Return [X, Y] of the center of cell containing provided text 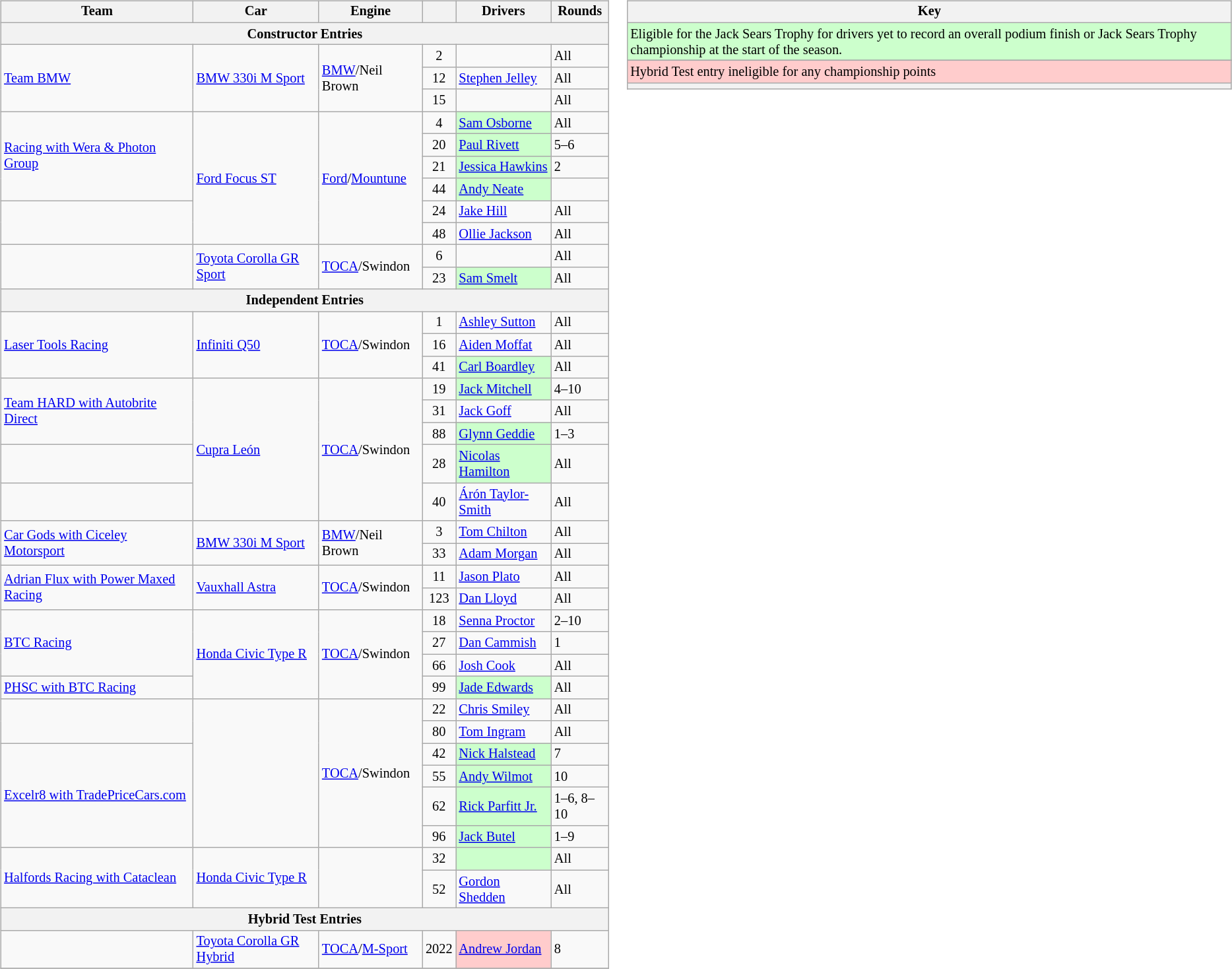
Jack Butel [503, 837]
1–9 [579, 837]
Árón Taylor-Smith [503, 502]
20 [439, 145]
31 [439, 411]
TOCA/M-Sport [371, 949]
Nick Halstead [503, 754]
Sam Osborne [503, 123]
Chris Smiley [503, 710]
Tom Chilton [503, 532]
Andy Neate [503, 189]
12 [439, 79]
18 [439, 621]
28 [439, 464]
3 [439, 532]
Paul Rivett [503, 145]
Jade Edwards [503, 688]
4 [439, 123]
5–6 [579, 145]
PHSC with BTC Racing [96, 688]
Gordon Shedden [503, 889]
BTC Racing [96, 643]
Toyota Corolla GR Hybrid [256, 949]
Car [256, 12]
Nicolas Hamilton [503, 464]
40 [439, 502]
Cupra León [256, 450]
123 [439, 599]
88 [439, 434]
Key [929, 12]
Racing with Wera & Photon Group [96, 156]
24 [439, 212]
Toyota Corolla GR Sport [256, 267]
15 [439, 100]
Dan Lloyd [503, 599]
99 [439, 688]
Andrew Jordan [503, 949]
Senna Proctor [503, 621]
Halfords Racing with Cataclean [96, 878]
Vauxhall Astra [256, 587]
Rounds [579, 12]
Laser Tools Racing [96, 345]
16 [439, 345]
Rick Parfitt Jr. [503, 807]
55 [439, 776]
Ollie Jackson [503, 234]
32 [439, 859]
Stephen Jelley [503, 79]
Excelr8 with TradePriceCars.com [96, 796]
Ashley Sutton [503, 323]
2022 [439, 949]
Drivers [503, 12]
Team HARD with Autobrite Direct [96, 412]
Glynn Geddie [503, 434]
11 [439, 576]
48 [439, 234]
Team BMW [96, 78]
23 [439, 279]
Aiden Moffat [503, 345]
Team [96, 12]
96 [439, 837]
Carl Boardley [503, 367]
27 [439, 643]
Independent Entries [305, 300]
Engine [371, 12]
41 [439, 367]
Ford/Mountune [371, 178]
52 [439, 889]
33 [439, 554]
1–6, 8–10 [579, 807]
Jack Mitchell [503, 389]
Adrian Flux with Power Maxed Racing [96, 587]
80 [439, 732]
4–10 [579, 389]
66 [439, 665]
Car Gods with Ciceley Motorsport [96, 543]
Josh Cook [503, 665]
Constructor Entries [305, 34]
62 [439, 807]
42 [439, 754]
Jake Hill [503, 212]
10 [579, 776]
Jason Plato [503, 576]
Eligible for the Jack Sears Trophy for drivers yet to record an overall podium finish or Jack Sears Trophy championship at the start of the season. [929, 42]
Hybrid Test Entries [305, 919]
8 [579, 949]
19 [439, 389]
Dan Cammish [503, 643]
7 [579, 754]
22 [439, 710]
Hybrid Test entry ineligible for any championship points [929, 72]
Sam Smelt [503, 279]
6 [439, 256]
Andy Wilmot [503, 776]
Tom Ingram [503, 732]
21 [439, 167]
Infiniti Q50 [256, 345]
2–10 [579, 621]
44 [439, 189]
Adam Morgan [503, 554]
1–3 [579, 434]
Jack Goff [503, 411]
Jessica Hawkins [503, 167]
Ford Focus ST [256, 178]
